Identify which cell holds the provided text, then report its [x, y] central coordinate. 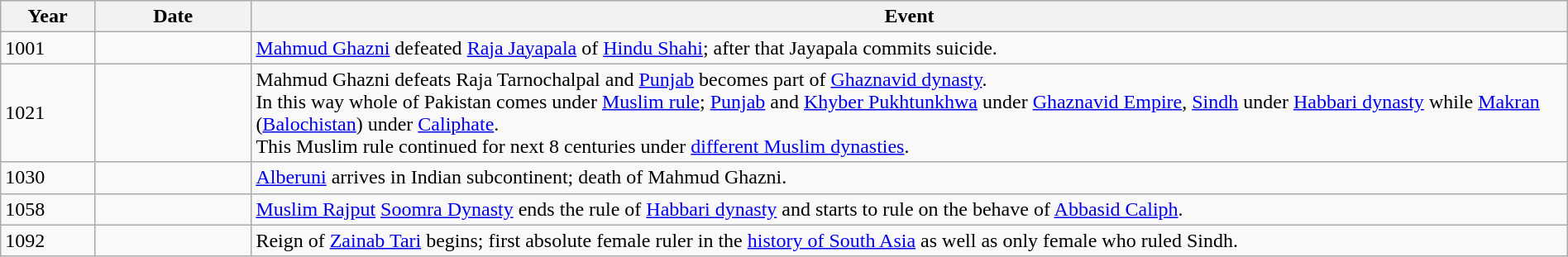
1030 [48, 178]
1021 [48, 112]
Mahmud Ghazni defeated Raja Jayapala of Hindu Shahi; after that Jayapala commits suicide. [910, 48]
Alberuni arrives in Indian subcontinent; death of Mahmud Ghazni. [910, 178]
Date [172, 17]
1058 [48, 209]
1001 [48, 48]
Event [910, 17]
Reign of Zainab Tari begins; first absolute female ruler in the history of South Asia as well as only female who ruled Sindh. [910, 240]
Year [48, 17]
Muslim Rajput Soomra Dynasty ends the rule of Habbari dynasty and starts to rule on the behave of Abbasid Caliph. [910, 209]
1092 [48, 240]
